Identify which cell holds the provided text, then report its [x, y] central coordinate. 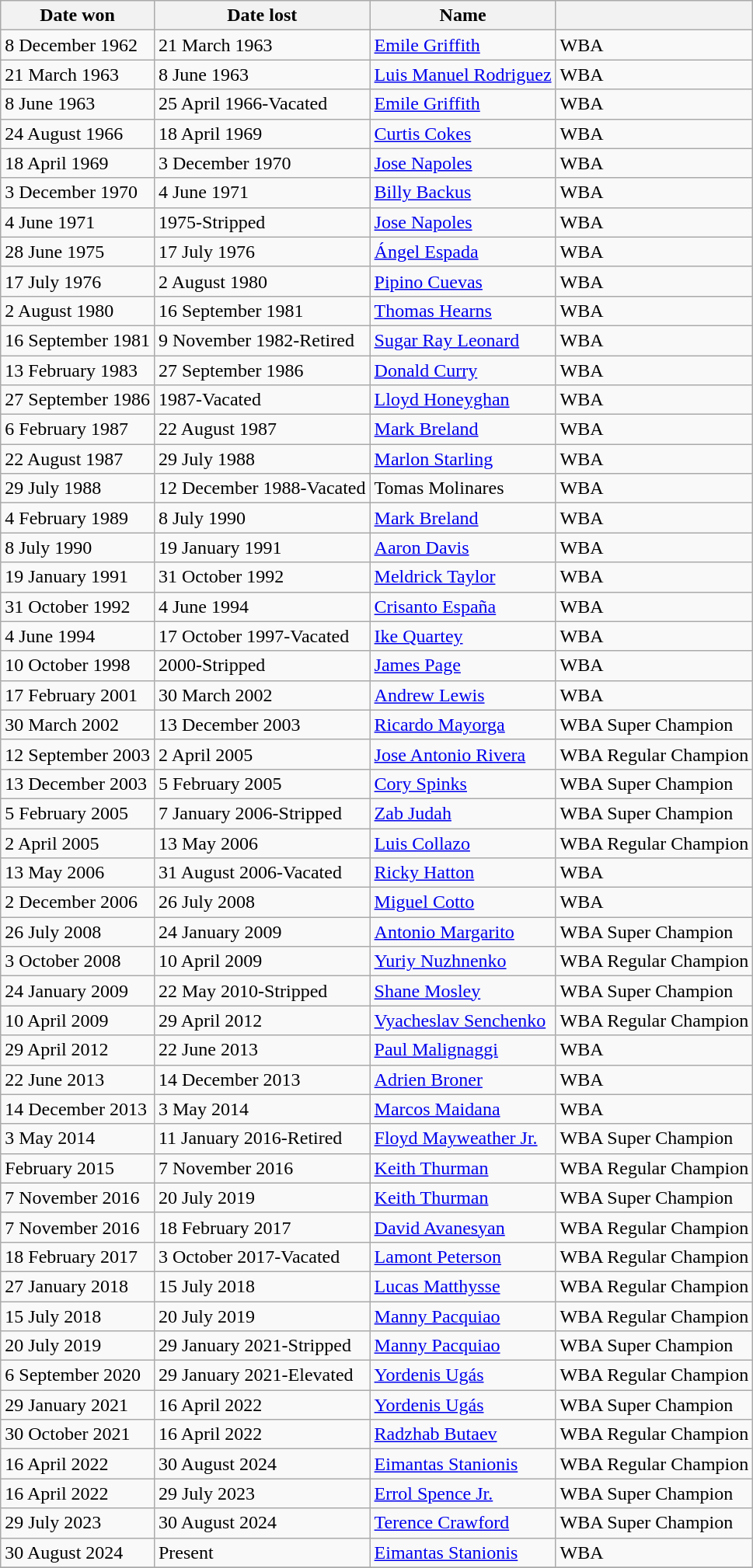
6 February 1987 [78, 429]
29 January 2021 [78, 1405]
Luis Manuel Rodriguez [463, 75]
Cory Spinks [463, 784]
11 January 2016-Retired [262, 1139]
Radzhab Butaev [463, 1434]
4 February 1989 [78, 518]
Errol Spence Jr. [463, 1493]
29 January 2021-Elevated [262, 1375]
Miguel Cotto [463, 902]
6 September 2020 [78, 1375]
Pipino Cuevas [463, 281]
28 June 1975 [78, 252]
Aaron Davis [463, 548]
Paul Malignaggi [463, 1050]
31 August 2006-Vacated [262, 873]
Date won [78, 16]
Andrew Lewis [463, 695]
17 October 1997-Vacated [262, 636]
30 October 2021 [78, 1434]
February 2015 [78, 1168]
Marcos Maidana [463, 1109]
1975-Stripped [262, 222]
10 October 1998 [78, 666]
Luis Collazo [463, 843]
29 January 2021-Stripped [262, 1346]
Tomas Molinares [463, 488]
25 April 1966-Vacated [262, 104]
24 August 1966 [78, 134]
Ricky Hatton [463, 873]
12 September 2003 [78, 754]
Lloyd Honeyghan [463, 400]
James Page [463, 666]
Crisanto España [463, 607]
17 February 2001 [78, 695]
Sugar Ray Leonard [463, 340]
Present [262, 1552]
Antonio Margarito [463, 932]
Lucas Matthysse [463, 1286]
Ricardo Mayorga [463, 725]
Date lost [262, 16]
Lamont Peterson [463, 1257]
Yuriy Nuzhnenko [463, 961]
22 May 2010-Stripped [262, 991]
Ángel Espada [463, 252]
Curtis Cokes [463, 134]
Adrien Broner [463, 1080]
Donald Curry [463, 370]
Terence Crawford [463, 1523]
Jose Antonio Rivera [463, 754]
Ike Quartey [463, 636]
Meldrick Taylor [463, 577]
Name [463, 16]
13 February 1983 [78, 370]
3 October 2008 [78, 961]
2 December 2006 [78, 902]
Zab Judah [463, 813]
Shane Mosley [463, 991]
Thomas Hearns [463, 311]
27 January 2018 [78, 1286]
Billy Backus [463, 193]
12 December 1988-Vacated [262, 488]
Marlon Starling [463, 459]
9 November 1982-Retired [262, 340]
7 January 2006-Stripped [262, 813]
Floyd Mayweather Jr. [463, 1139]
1987-Vacated [262, 400]
8 December 1962 [78, 45]
Vyacheslav Senchenko [463, 1020]
2000-Stripped [262, 666]
David Avanesyan [463, 1227]
3 October 2017-Vacated [262, 1257]
